Return the [x, y] coordinate for the center point of the cell that contains the specified text.  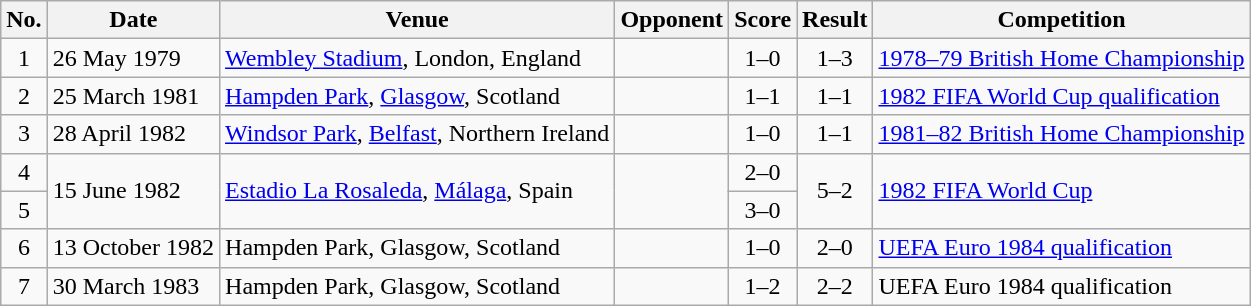
1 [24, 58]
5–2 [835, 191]
No. [24, 20]
Result [835, 20]
7 [24, 286]
4 [24, 172]
Venue [418, 20]
3 [24, 134]
1–3 [835, 58]
30 March 1983 [133, 286]
25 March 1981 [133, 96]
1981–82 British Home Championship [1062, 134]
Wembley Stadium, London, England [418, 58]
3–0 [763, 210]
Score [763, 20]
Opponent [672, 20]
6 [24, 248]
Competition [1062, 20]
2–2 [835, 286]
Windsor Park, Belfast, Northern Ireland [418, 134]
1978–79 British Home Championship [1062, 58]
26 May 1979 [133, 58]
2 [24, 96]
13 October 1982 [133, 248]
Estadio La Rosaleda, Málaga, Spain [418, 191]
28 April 1982 [133, 134]
5 [24, 210]
1982 FIFA World Cup [1062, 191]
15 June 1982 [133, 191]
Date [133, 20]
1–2 [763, 286]
1982 FIFA World Cup qualification [1062, 96]
